Determine the (x, y) coordinate at the center of the cell enclosing the given text.  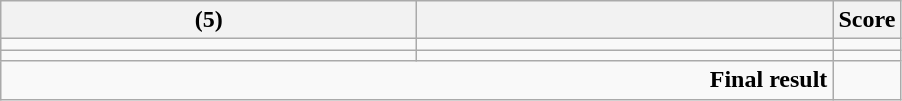
Score (867, 20)
Final result (417, 80)
(5) (209, 20)
